Scan for the cell matching the given text and deliver its [X, Y] coordinate at center. 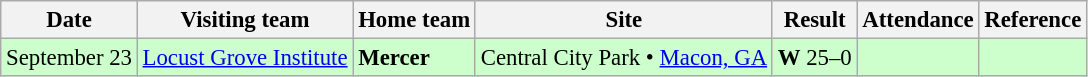
W 25–0 [814, 58]
Mercer [414, 58]
Locust Grove Institute [245, 58]
Date [69, 20]
Site [624, 20]
Result [814, 20]
Central City Park • Macon, GA [624, 58]
Visiting team [245, 20]
September 23 [69, 58]
Home team [414, 20]
Reference [1033, 20]
Attendance [918, 20]
